Provide the [x, y] coordinate of the cell's center where the given text is located.  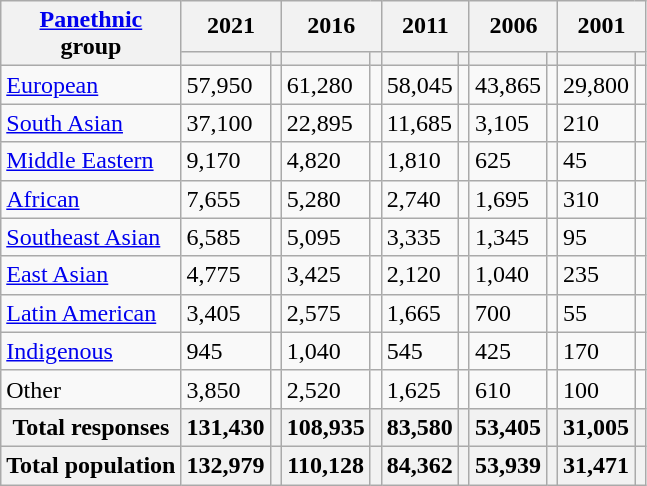
57,950 [226, 85]
45 [596, 161]
110,128 [326, 465]
3,850 [226, 389]
100 [596, 389]
Indigenous [91, 351]
South Asian [91, 123]
310 [596, 199]
3,425 [326, 275]
95 [596, 237]
31,005 [596, 427]
37,100 [226, 123]
53,405 [508, 427]
Total population [91, 465]
43,865 [508, 85]
11,685 [420, 123]
2001 [602, 26]
61,280 [326, 85]
1,665 [420, 313]
5,280 [326, 199]
131,430 [226, 427]
53,939 [508, 465]
4,820 [326, 161]
5,095 [326, 237]
2,120 [420, 275]
29,800 [596, 85]
6,585 [226, 237]
Middle Eastern [91, 161]
Other [91, 389]
2,575 [326, 313]
31,471 [596, 465]
2011 [425, 26]
22,895 [326, 123]
7,655 [226, 199]
235 [596, 275]
3,105 [508, 123]
1,345 [508, 237]
African [91, 199]
2,740 [420, 199]
625 [508, 161]
2021 [231, 26]
425 [508, 351]
2006 [513, 26]
1,625 [420, 389]
55 [596, 313]
9,170 [226, 161]
Latin American [91, 313]
1,695 [508, 199]
58,045 [420, 85]
210 [596, 123]
2016 [331, 26]
170 [596, 351]
84,362 [420, 465]
East Asian [91, 275]
3,335 [420, 237]
Southeast Asian [91, 237]
3,405 [226, 313]
2,520 [326, 389]
83,580 [420, 427]
4,775 [226, 275]
132,979 [226, 465]
1,810 [420, 161]
Total responses [91, 427]
European [91, 85]
945 [226, 351]
700 [508, 313]
545 [420, 351]
610 [508, 389]
108,935 [326, 427]
Panethnicgroup [91, 34]
